Detect which cell encompasses the target text, then output its (x, y) center coordinate. 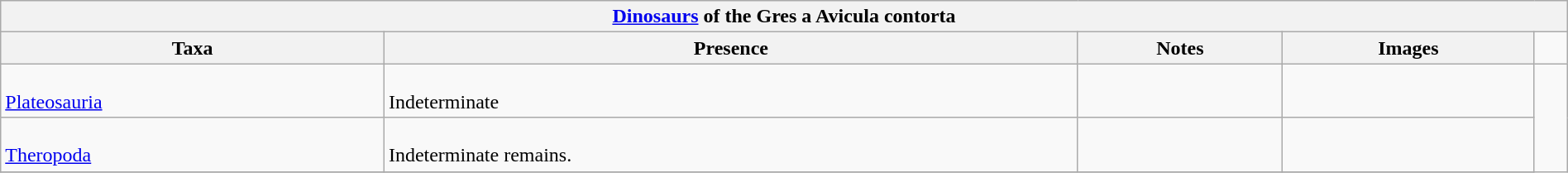
Taxa (193, 48)
Theropoda (193, 144)
Indeterminate (731, 91)
Indeterminate remains. (731, 144)
Presence (731, 48)
Notes (1179, 48)
Images (1408, 48)
Dinosaurs of the Gres a Avicula contorta (784, 17)
Plateosauria (193, 91)
